For the text-containing cell, return its midpoint in (X, Y) coordinate format. 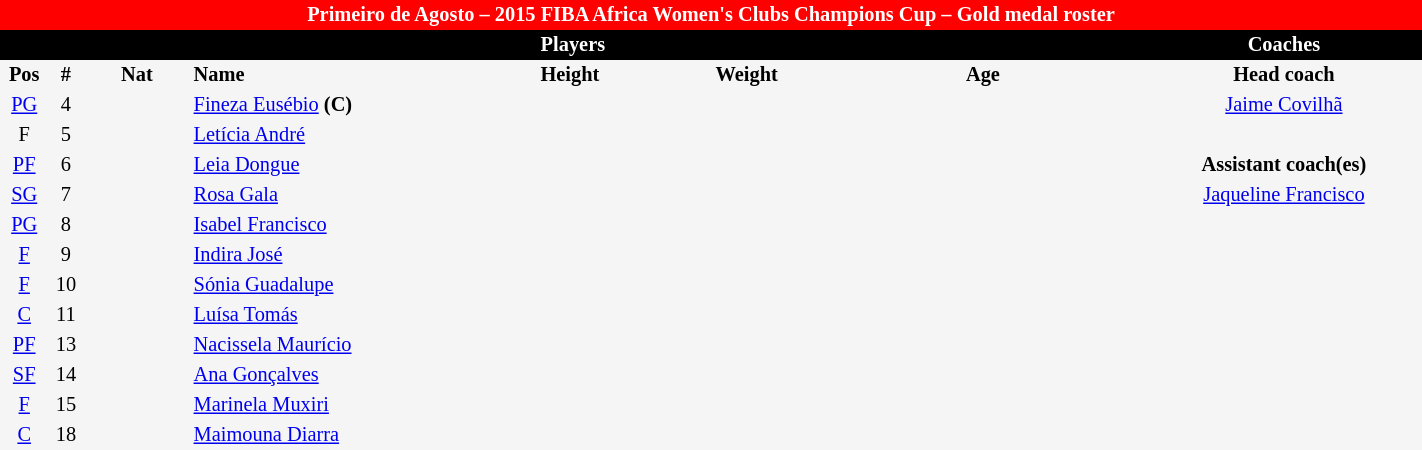
SF (24, 375)
Isabel Francisco (329, 225)
Age (983, 75)
15 (66, 405)
Marinela Muxiri (329, 405)
Weight (746, 75)
Jaqueline Francisco (1284, 195)
Jaime Covilhã (1284, 105)
Head coach (1284, 75)
Leia Dongue (329, 165)
14 (66, 375)
Sónia Guadalupe (329, 285)
10 (66, 285)
Indira José (329, 255)
6 (66, 165)
# (66, 75)
Luísa Tomás (329, 315)
Pos (24, 75)
Players (573, 45)
13 (66, 345)
Coaches (1284, 45)
Name (329, 75)
11 (66, 315)
4 (66, 105)
Ana Gonçalves (329, 375)
Rosa Gala (329, 195)
Letícia André (329, 135)
Fineza Eusébio (C) (329, 105)
Nacissela Maurício (329, 345)
Nat (136, 75)
Assistant coach(es) (1284, 165)
8 (66, 225)
Height (570, 75)
7 (66, 195)
Maimouna Diarra (329, 435)
5 (66, 135)
9 (66, 255)
18 (66, 435)
Primeiro de Agosto – 2015 FIBA Africa Women's Clubs Champions Cup – Gold medal roster (711, 15)
SG (24, 195)
